Provide the (X, Y) coordinate of the cell's center where the given text is located.  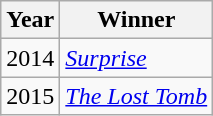
Winner (136, 20)
Surprise (136, 58)
The Lost Tomb (136, 96)
2014 (30, 58)
2015 (30, 96)
Year (30, 20)
